Output the [x, y] coordinate of the center of the cell containing the given text.  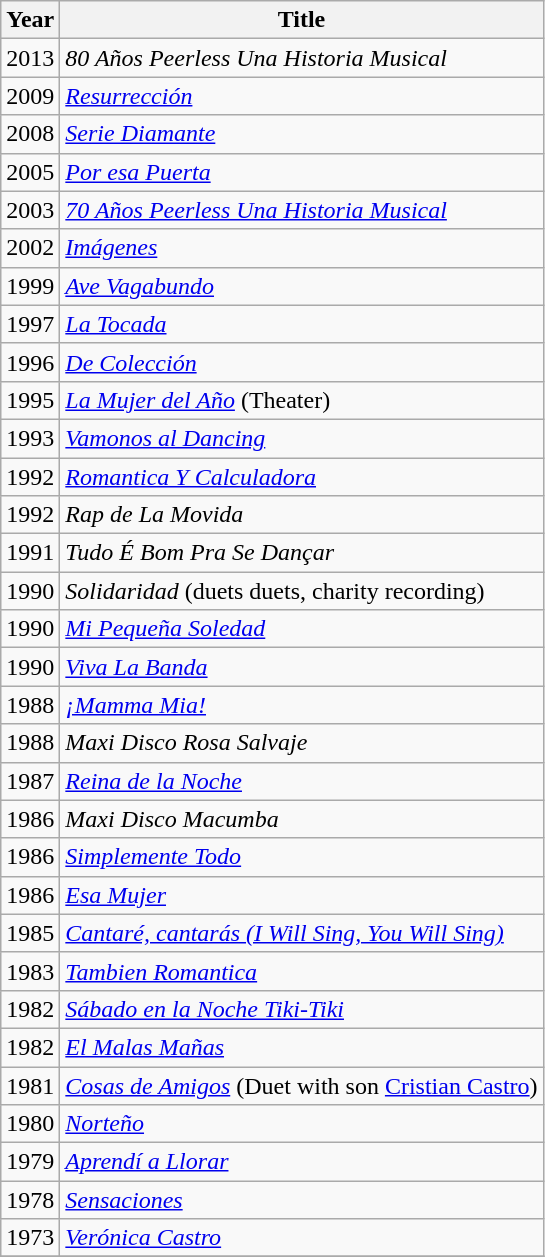
1991 [30, 553]
Title [302, 20]
Resurrección [302, 96]
Vamonos al Dancing [302, 438]
Reina de la Noche [302, 781]
Esa Mujer [302, 895]
1996 [30, 362]
Tudo É Bom Pra Se Dançar [302, 553]
Imágenes [302, 248]
Tambien Romantica [302, 971]
Cantaré, cantarás (I Will Sing, You Will Sing) [302, 933]
1985 [30, 933]
Maxi Disco Rosa Salvaje [302, 743]
La Tocada [302, 324]
¡Mamma Mia! [302, 705]
1973 [30, 1238]
Maxi Disco Macumba [302, 819]
2002 [30, 248]
Ave Vagabundo [302, 286]
Cosas de Amigos (Duet with son Cristian Castro) [302, 1085]
1995 [30, 400]
1993 [30, 438]
Sábado en la Noche Tiki-Tiki [302, 1009]
Romantica Y Calculadora [302, 477]
Rap de La Movida [302, 515]
1999 [30, 286]
El Malas Mañas [302, 1047]
De Colección [302, 362]
Solidaridad (duets duets, charity recording) [302, 591]
70 Años Peerless Una Historia Musical [302, 210]
Viva La Banda [302, 667]
Verónica Castro [302, 1238]
2003 [30, 210]
1987 [30, 781]
Simplemente Todo [302, 857]
La Mujer del Año (Theater) [302, 400]
1981 [30, 1085]
Aprendí a Llorar [302, 1162]
1978 [30, 1200]
2008 [30, 134]
1997 [30, 324]
Por esa Puerta [302, 172]
Year [30, 20]
2013 [30, 58]
80 Años Peerless Una Historia Musical [302, 58]
Serie Diamante [302, 134]
2005 [30, 172]
2009 [30, 96]
1983 [30, 971]
1979 [30, 1162]
1980 [30, 1124]
Mi Pequeña Soledad [302, 629]
Norteño [302, 1124]
Sensaciones [302, 1200]
